Extract the (X, Y) coordinate from the center of the cell holding the provided text.  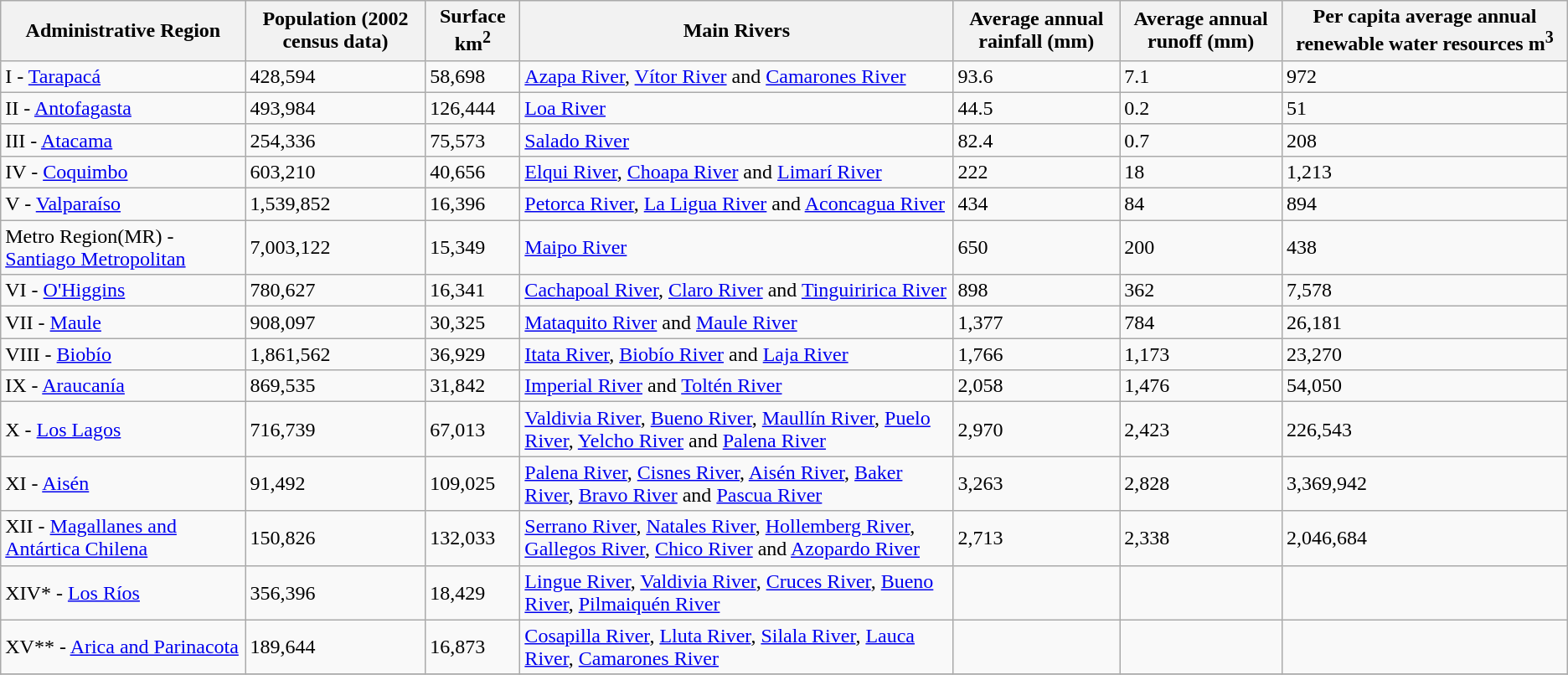
IV - Coquimbo (123, 172)
67,013 (472, 429)
VI - O'Higgins (123, 291)
III - Atacama (123, 140)
82.4 (1037, 140)
Lingue River, Valdivia River, Cruces River, Bueno River, Pilmaiquén River (737, 593)
15,349 (472, 248)
Average annual rainfall (mm) (1037, 31)
784 (1201, 322)
109,025 (472, 484)
208 (1426, 140)
650 (1037, 248)
869,535 (335, 386)
2,338 (1201, 538)
7.1 (1201, 76)
XV** - Arica and Parinacota (123, 647)
603,210 (335, 172)
93.6 (1037, 76)
898 (1037, 291)
2,713 (1037, 538)
Surface km2 (472, 31)
Valdivia River, Bueno River, Maullín River, Puelo River, Yelcho River and Palena River (737, 429)
23,270 (1426, 354)
Administrative Region (123, 31)
2,970 (1037, 429)
126,444 (472, 108)
75,573 (472, 140)
X - Los Lagos (123, 429)
16,396 (472, 204)
1,539,852 (335, 204)
40,656 (472, 172)
Mataquito River and Maule River (737, 322)
428,594 (335, 76)
3,263 (1037, 484)
1,476 (1201, 386)
Population (2002 census data) (335, 31)
222 (1037, 172)
IX - Araucanía (123, 386)
716,739 (335, 429)
Azapa River, Vítor River and Camarones River (737, 76)
Per capita average annual renewable water resources m3 (1426, 31)
1,766 (1037, 354)
Imperial River and Toltén River (737, 386)
84 (1201, 204)
26,181 (1426, 322)
1,213 (1426, 172)
780,627 (335, 291)
226,543 (1426, 429)
362 (1201, 291)
II - Antofagasta (123, 108)
Main Rivers (737, 31)
Maipo River (737, 248)
3,369,942 (1426, 484)
Salado River (737, 140)
2,423 (1201, 429)
54,050 (1426, 386)
XIV* - Los Ríos (123, 593)
434 (1037, 204)
7,003,122 (335, 248)
36,929 (472, 354)
VIII - Biobío (123, 354)
Serrano River, Natales River, Hollemberg River, Gallegos River, Chico River and Azopardo River (737, 538)
16,873 (472, 647)
2,058 (1037, 386)
31,842 (472, 386)
189,644 (335, 647)
44.5 (1037, 108)
972 (1426, 76)
2,046,684 (1426, 538)
16,341 (472, 291)
254,336 (335, 140)
58,698 (472, 76)
Loa River (737, 108)
Itata River, Biobío River and Laja River (737, 354)
132,033 (472, 538)
Average annual runoff (mm) (1201, 31)
V - Valparaíso (123, 204)
Cosapilla River, Lluta River, Silala River, Lauca River, Camarones River (737, 647)
30,325 (472, 322)
894 (1426, 204)
Petorca River, La Ligua River and Aconcagua River (737, 204)
908,097 (335, 322)
356,396 (335, 593)
493,984 (335, 108)
Elqui River, Choapa River and Limarí River (737, 172)
1,377 (1037, 322)
Cachapoal River, Claro River and Tinguiririca River (737, 291)
7,578 (1426, 291)
200 (1201, 248)
I - Tarapacá (123, 76)
XI - Aisén (123, 484)
Metro Region(MR) - Santiago Metropolitan (123, 248)
150,826 (335, 538)
XII - Magallanes and Antártica Chilena (123, 538)
18 (1201, 172)
2,828 (1201, 484)
1,861,562 (335, 354)
Palena River, Cisnes River, Aisén River, Baker River, Bravo River and Pascua River (737, 484)
51 (1426, 108)
0.2 (1201, 108)
18,429 (472, 593)
438 (1426, 248)
0.7 (1201, 140)
VII - Maule (123, 322)
91,492 (335, 484)
1,173 (1201, 354)
